Provide the (x, y) coordinate of the cell's center where the given text is located.  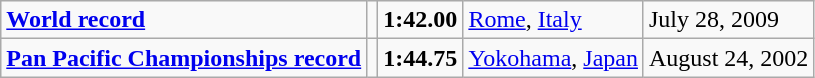
1:42.00 (420, 20)
August 24, 2002 (728, 58)
Pan Pacific Championships record (184, 58)
July 28, 2009 (728, 20)
Rome, Italy (554, 20)
1:44.75 (420, 58)
Yokohama, Japan (554, 58)
World record (184, 20)
